Scan for the cell matching the given text and deliver its [x, y] coordinate at center. 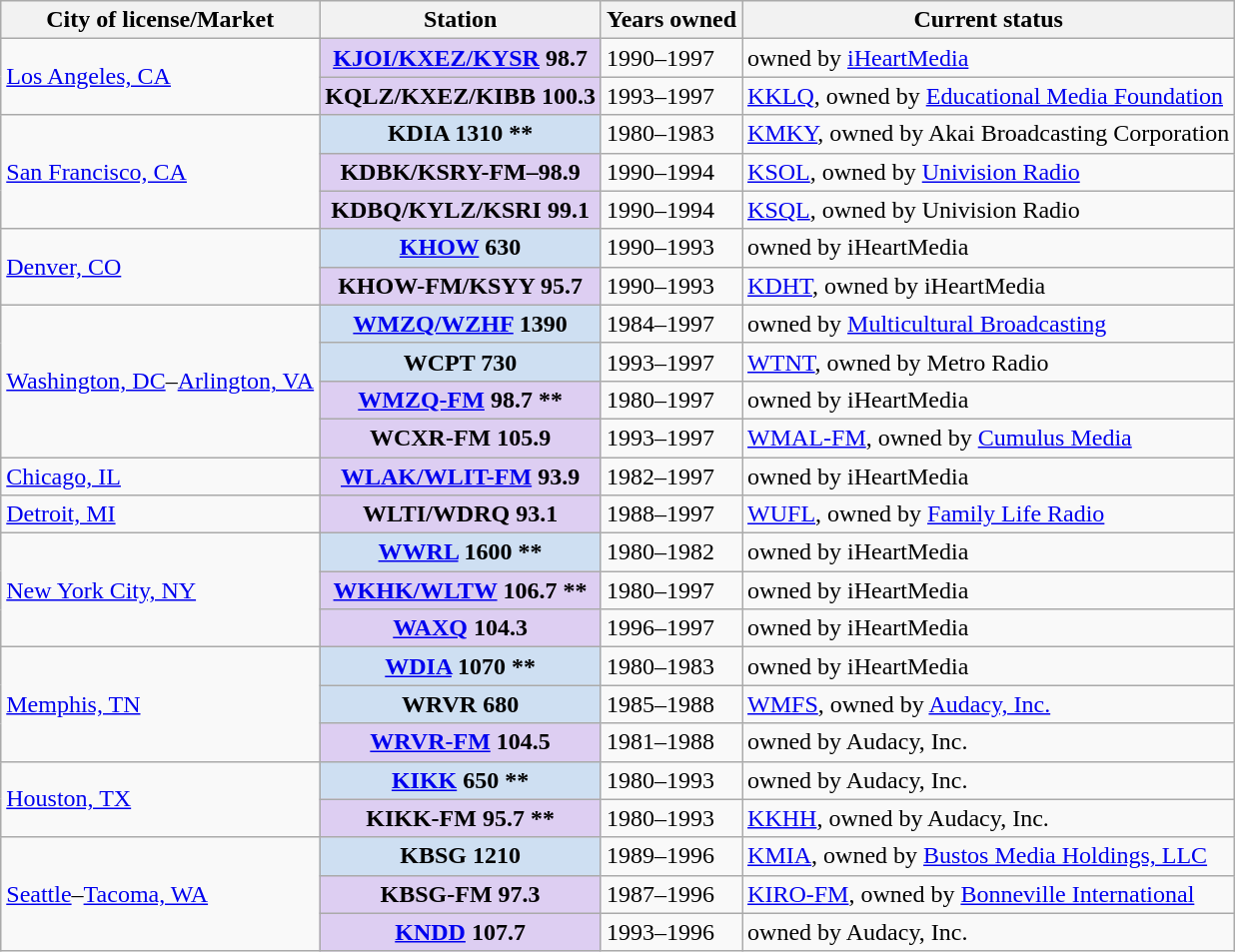
WCXR-FM 105.9 [461, 438]
WKHK/WLTW 106.7 ** [461, 590]
WDIA 1070 ** [461, 666]
1980–1982 [671, 552]
KBSG 1210 [461, 856]
1985–1988 [671, 704]
New York City, NY [160, 590]
Seattle–Tacoma, WA [160, 894]
Chicago, IL [160, 476]
KMKY, owned by Akai Broadcasting Corporation [989, 134]
WCPT 730 [461, 362]
KHOW-FM/KSYY 95.7 [461, 286]
KKHH, owned by Audacy, Inc. [989, 818]
KMIA, owned by Bustos Media Holdings, LLC [989, 856]
1993–1996 [671, 932]
KBSG-FM 97.3 [461, 894]
1988–1997 [671, 514]
Houston, TX [160, 799]
Detroit, MI [160, 514]
1990–1997 [671, 58]
1987–1996 [671, 894]
KNDD 107.7 [461, 932]
KSOL, owned by Univision Radio [989, 172]
KDBK/KSRY-FM–98.9 [461, 172]
1982–1997 [671, 476]
KIRO-FM, owned by Bonneville International [989, 894]
WRVR-FM 104.5 [461, 742]
KDBQ/KYLZ/KSRI 99.1 [461, 210]
City of license/Market [160, 20]
KHOW 630 [461, 248]
WMZQ-FM 98.7 ** [461, 400]
KIKK-FM 95.7 ** [461, 818]
1984–1997 [671, 324]
KIKK 650 ** [461, 780]
WMFS, owned by Audacy, Inc. [989, 704]
KJOI/KXEZ/KYSR 98.7 [461, 58]
KKLQ, owned by Educational Media Foundation [989, 96]
KQLZ/KXEZ/KIBB 100.3 [461, 96]
KDIA 1310 ** [461, 134]
WLAK/WLIT-FM 93.9 [461, 476]
owned by Multicultural Broadcasting [989, 324]
Memphis, TN [160, 704]
Denver, CO [160, 267]
Los Angeles, CA [160, 77]
1981–1988 [671, 742]
WUFL, owned by Family Life Radio [989, 514]
Station [461, 20]
WTNT, owned by Metro Radio [989, 362]
Current status [989, 20]
WLTI/WDRQ 93.1 [461, 514]
WWRL 1600 ** [461, 552]
WMAL-FM, owned by Cumulus Media [989, 438]
Washington, DC–Arlington, VA [160, 381]
1996–1997 [671, 628]
WMZQ/WZHF 1390 [461, 324]
WRVR 680 [461, 704]
San Francisco, CA [160, 172]
KDHT, owned by iHeartMedia [989, 286]
Years owned [671, 20]
KSQL, owned by Univision Radio [989, 210]
1989–1996 [671, 856]
WAXQ 104.3 [461, 628]
